Return [x, y] of the center of cell containing provided text 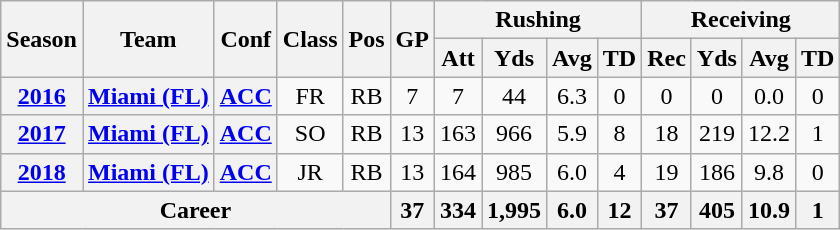
985 [514, 172]
10.9 [768, 210]
12.2 [768, 134]
2017 [42, 134]
12 [619, 210]
1,995 [514, 210]
405 [716, 210]
9.8 [768, 172]
4 [619, 172]
Pos [366, 39]
163 [458, 134]
19 [667, 172]
6.3 [572, 96]
8 [619, 134]
Conf [246, 39]
18 [667, 134]
Class [310, 39]
966 [514, 134]
Career [196, 210]
FR [310, 96]
164 [458, 172]
Season [42, 39]
Team [148, 39]
GP [412, 39]
SO [310, 134]
Receiving [741, 20]
Rushing [538, 20]
186 [716, 172]
Att [458, 58]
44 [514, 96]
219 [716, 134]
2018 [42, 172]
5.9 [572, 134]
JR [310, 172]
2016 [42, 96]
Rec [667, 58]
0.0 [768, 96]
334 [458, 210]
